Pinpoint the cell where the given text exists, returning its [x, y] midpoint coordinate. 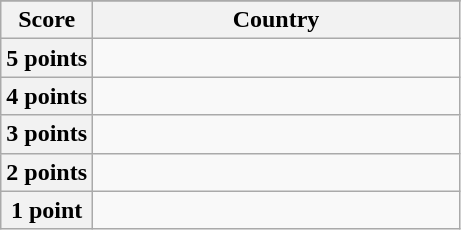
Score [47, 20]
2 points [47, 172]
5 points [47, 58]
4 points [47, 96]
3 points [47, 134]
1 point [47, 210]
Country [276, 20]
